From the cell containing the given text, extract its center point as [X, Y] coordinate. 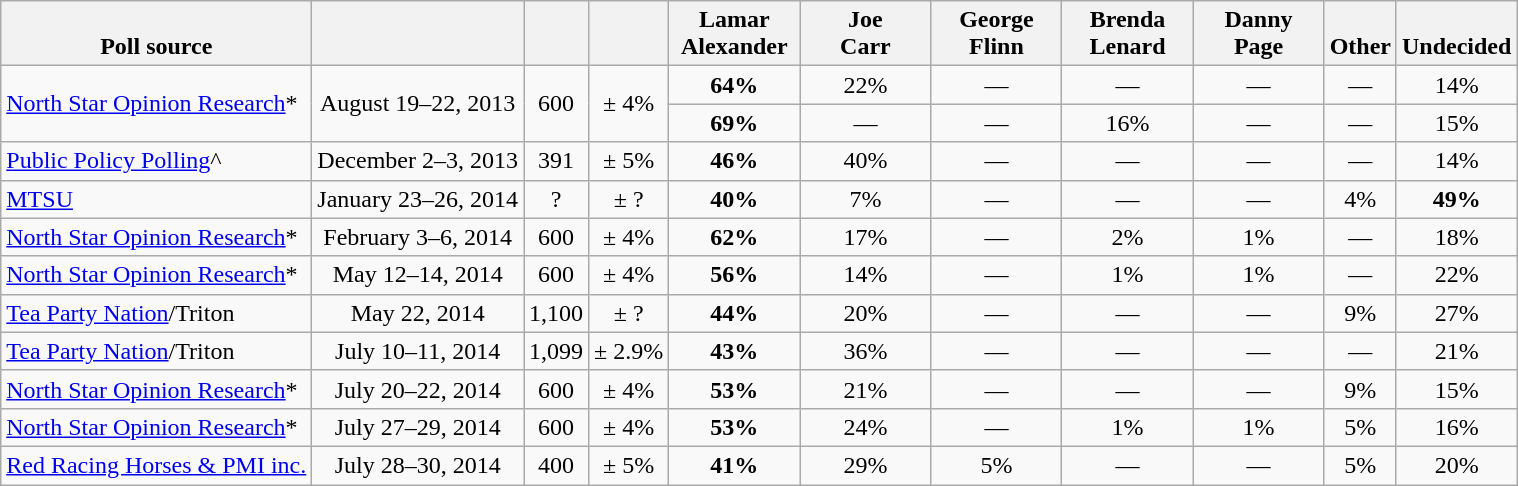
July 28–30, 2014 [418, 465]
DannyPage [1258, 34]
Undecided [1456, 34]
69% [734, 123]
May 22, 2014 [418, 313]
44% [734, 313]
56% [734, 275]
64% [734, 85]
2% [1128, 237]
± 2.9% [629, 351]
4% [1360, 199]
17% [866, 237]
27% [1456, 313]
36% [866, 351]
JoeCarr [866, 34]
62% [734, 237]
41% [734, 465]
391 [556, 161]
Poll source [156, 34]
GeorgeFlinn [996, 34]
BrendaLenard [1128, 34]
24% [866, 427]
Red Racing Horses & PMI inc. [156, 465]
January 23–26, 2014 [418, 199]
December 2–3, 2013 [418, 161]
400 [556, 465]
July 10–11, 2014 [418, 351]
1,100 [556, 313]
LamarAlexander [734, 34]
29% [866, 465]
May 12–14, 2014 [418, 275]
49% [1456, 199]
43% [734, 351]
? [556, 199]
Other [1360, 34]
July 20–22, 2014 [418, 389]
7% [866, 199]
1,099 [556, 351]
MTSU [156, 199]
February 3–6, 2014 [418, 237]
July 27–29, 2014 [418, 427]
18% [1456, 237]
August 19–22, 2013 [418, 104]
46% [734, 161]
Public Policy Polling^ [156, 161]
